Extract the [X, Y] coordinate from the center of the cell holding the provided text.  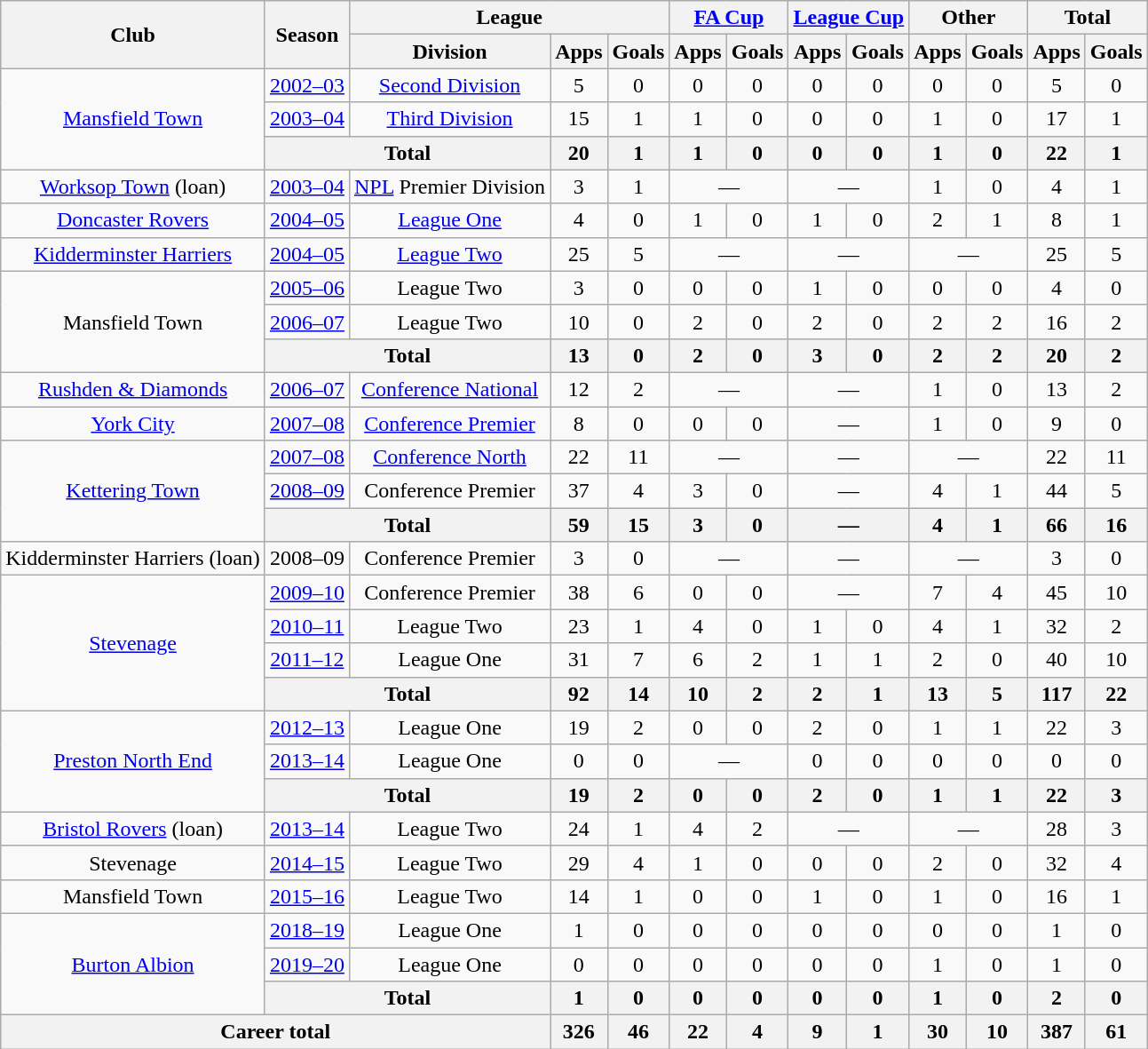
Worksop Town (loan) [133, 187]
FA Cup [729, 18]
Kidderminster Harriers [133, 254]
Kettering Town [133, 491]
92 [579, 694]
24 [579, 829]
2011–12 [307, 660]
Burton Albion [133, 964]
Conference National [449, 389]
40 [1057, 660]
17 [1057, 119]
61 [1116, 1032]
Kidderminster Harriers (loan) [133, 559]
66 [1057, 525]
Rushden & Diamonds [133, 389]
Doncaster Rovers [133, 220]
37 [579, 491]
387 [1057, 1032]
45 [1057, 592]
2012–13 [307, 727]
2005–06 [307, 288]
38 [579, 592]
Bristol Rovers (loan) [133, 829]
Season [307, 35]
Division [449, 52]
2019–20 [307, 964]
2015–16 [307, 896]
York City [133, 424]
Preston North End [133, 761]
2009–10 [307, 592]
League [509, 18]
League Cup [849, 18]
31 [579, 660]
46 [638, 1032]
2018–19 [307, 930]
12 [579, 389]
29 [579, 862]
Conference North [449, 457]
NPL Premier Division [449, 187]
Other [969, 18]
30 [938, 1032]
44 [1057, 491]
Career total [275, 1032]
Second Division [449, 85]
23 [579, 626]
28 [1057, 829]
2014–15 [307, 862]
Club [133, 35]
2002–03 [307, 85]
117 [1057, 694]
Third Division [449, 119]
326 [579, 1032]
59 [579, 525]
2010–11 [307, 626]
